Detect which cell encompasses the target text, then output its (x, y) center coordinate. 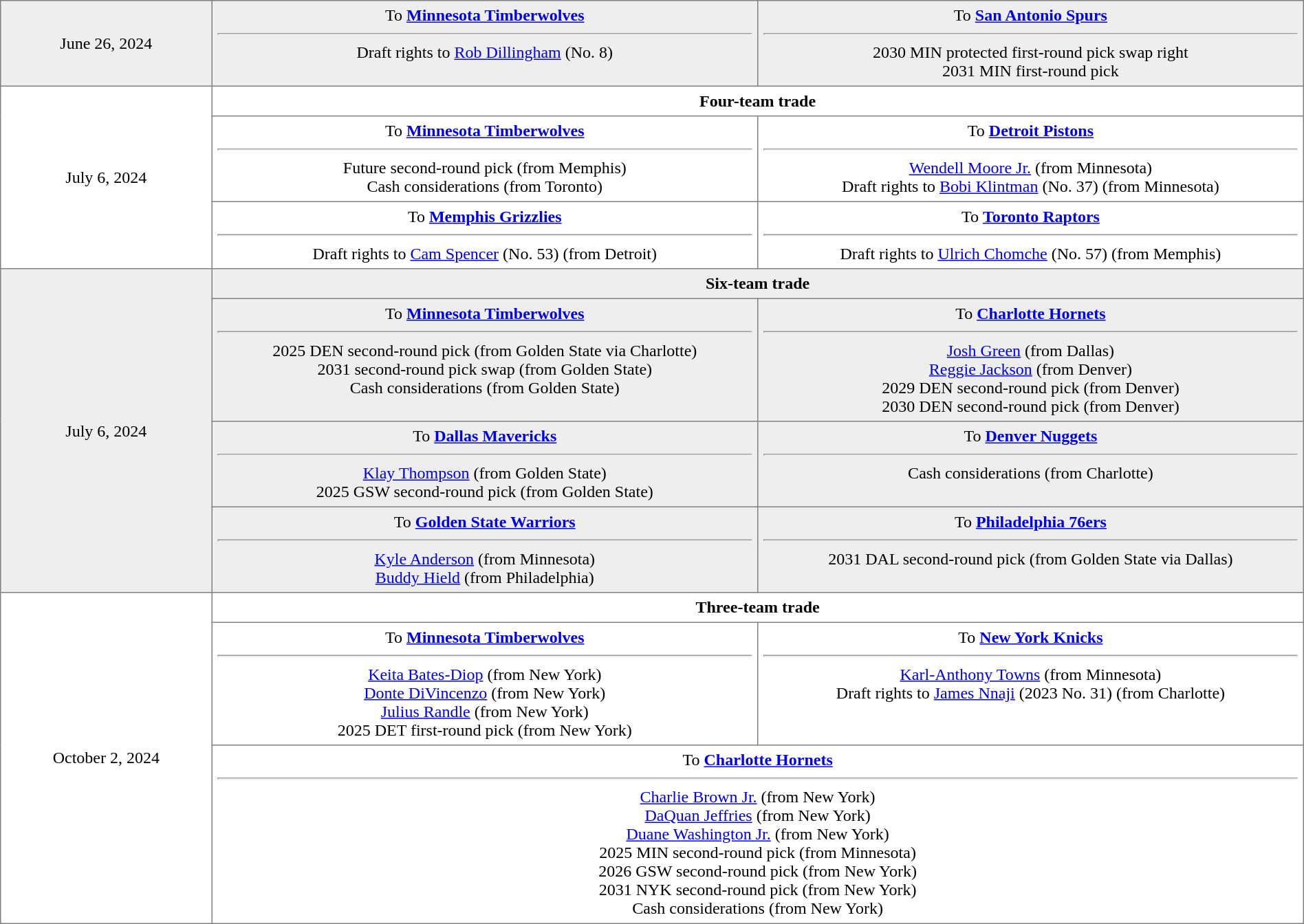
To Denver NuggetsCash considerations (from Charlotte) (1031, 464)
To Toronto RaptorsDraft rights to Ulrich Chomche (No. 57) (from Memphis) (1031, 235)
To New York KnicksKarl-Anthony Towns (from Minnesota)Draft rights to James Nnaji (2023 No. 31) (from Charlotte) (1031, 683)
Four-team trade (758, 101)
To Detroit PistonsWendell Moore Jr. (from Minnesota)Draft rights to Bobi Klintman (No. 37) (from Minnesota) (1031, 159)
June 26, 2024 (106, 43)
To Dallas MavericksKlay Thompson (from Golden State)2025 GSW second-round pick (from Golden State) (485, 464)
To Minnesota TimberwolvesFuture second-round pick (from Memphis)Cash considerations (from Toronto) (485, 159)
To Philadelphia 76ers2031 DAL second-round pick (from Golden State via Dallas) (1031, 549)
To Memphis GrizzliesDraft rights to Cam Spencer (No. 53) (from Detroit) (485, 235)
To San Antonio Spurs2030 MIN protected first-round pick swap right2031 MIN first-round pick (1031, 43)
To Minnesota TimberwolvesDraft rights to Rob Dillingham (No. 8) (485, 43)
To Golden State WarriorsKyle Anderson (from Minnesota)Buddy Hield (from Philadelphia) (485, 549)
October 2, 2024 (106, 758)
Six-team trade (758, 284)
Three-team trade (758, 608)
